Detect which cell encompasses the target text, then output its (X, Y) center coordinate. 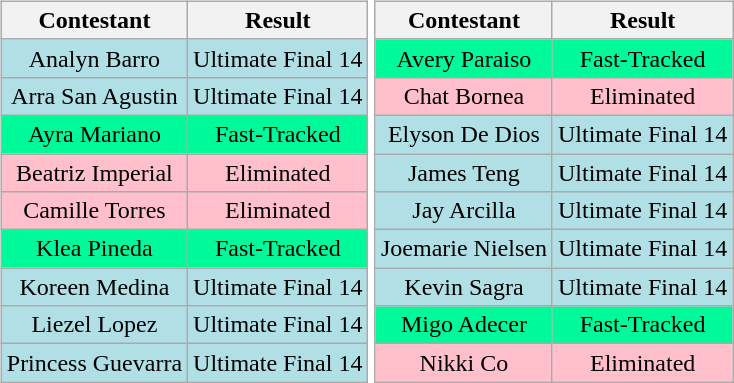
Migo Adecer (464, 325)
Liezel Lopez (94, 325)
Beatriz Imperial (94, 173)
Analyn Barro (94, 58)
Jay Arcilla (464, 211)
Nikki Co (464, 363)
Avery Paraiso (464, 58)
Joemarie Nielsen (464, 249)
Princess Guevarra (94, 363)
Arra San Agustin (94, 96)
James Teng (464, 173)
Koreen Medina (94, 287)
Chat Bornea (464, 96)
Camille Torres (94, 211)
Kevin Sagra (464, 287)
Ayra Mariano (94, 134)
Elyson De Dios (464, 134)
Klea Pineda (94, 249)
